For the text-containing cell, return its midpoint in (X, Y) coordinate format. 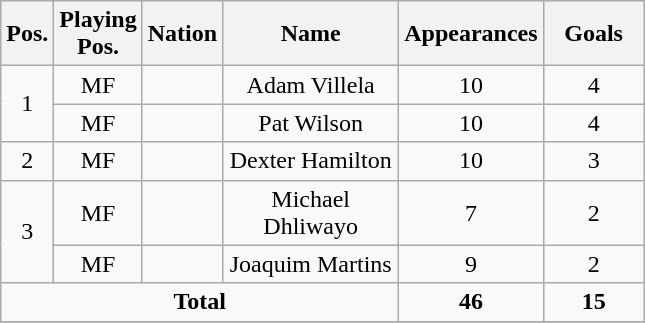
Joaquim Martins (311, 264)
Adam Villela (311, 85)
7 (471, 212)
Appearances (471, 34)
Goals (594, 34)
Pos. (28, 34)
Michael Dhliwayo (311, 212)
Pat Wilson (311, 123)
Name (311, 34)
9 (471, 264)
Playing Pos. (98, 34)
46 (471, 302)
Dexter Hamilton (311, 161)
1 (28, 104)
Nation (182, 34)
15 (594, 302)
Total (200, 302)
